From the cell containing the given text, extract its center point as (X, Y) coordinate. 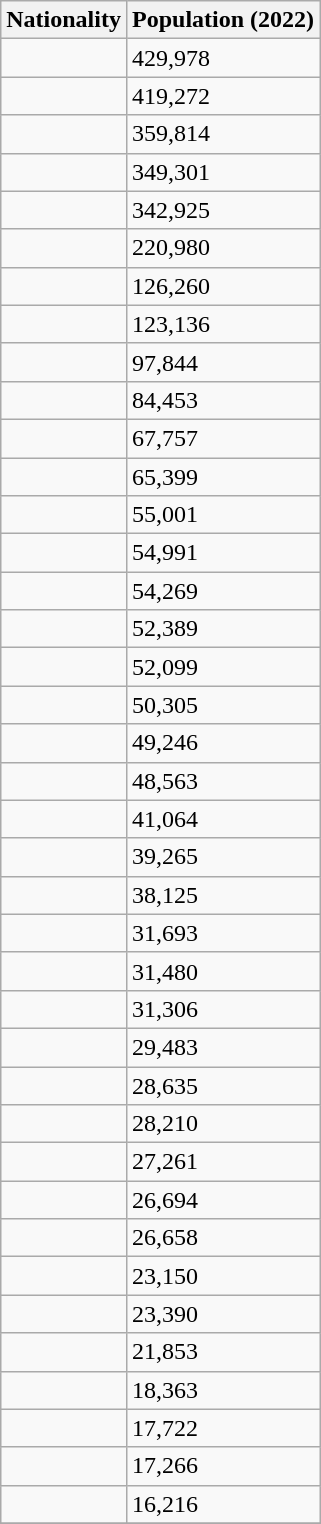
54,991 (222, 553)
126,260 (222, 286)
26,694 (222, 1200)
Nationality (64, 20)
16,216 (222, 1504)
65,399 (222, 477)
21,853 (222, 1352)
23,150 (222, 1276)
31,693 (222, 933)
49,246 (222, 743)
Population (2022) (222, 20)
26,658 (222, 1238)
419,272 (222, 96)
31,306 (222, 1009)
123,136 (222, 324)
55,001 (222, 515)
48,563 (222, 781)
52,389 (222, 629)
359,814 (222, 134)
27,261 (222, 1162)
38,125 (222, 895)
17,722 (222, 1428)
342,925 (222, 210)
23,390 (222, 1314)
54,269 (222, 591)
18,363 (222, 1390)
28,635 (222, 1085)
28,210 (222, 1124)
97,844 (222, 362)
17,266 (222, 1466)
349,301 (222, 172)
31,480 (222, 971)
41,064 (222, 819)
29,483 (222, 1047)
52,099 (222, 667)
84,453 (222, 400)
67,757 (222, 438)
220,980 (222, 248)
429,978 (222, 58)
39,265 (222, 857)
50,305 (222, 705)
